From the cell containing the given text, extract its center point as (X, Y) coordinate. 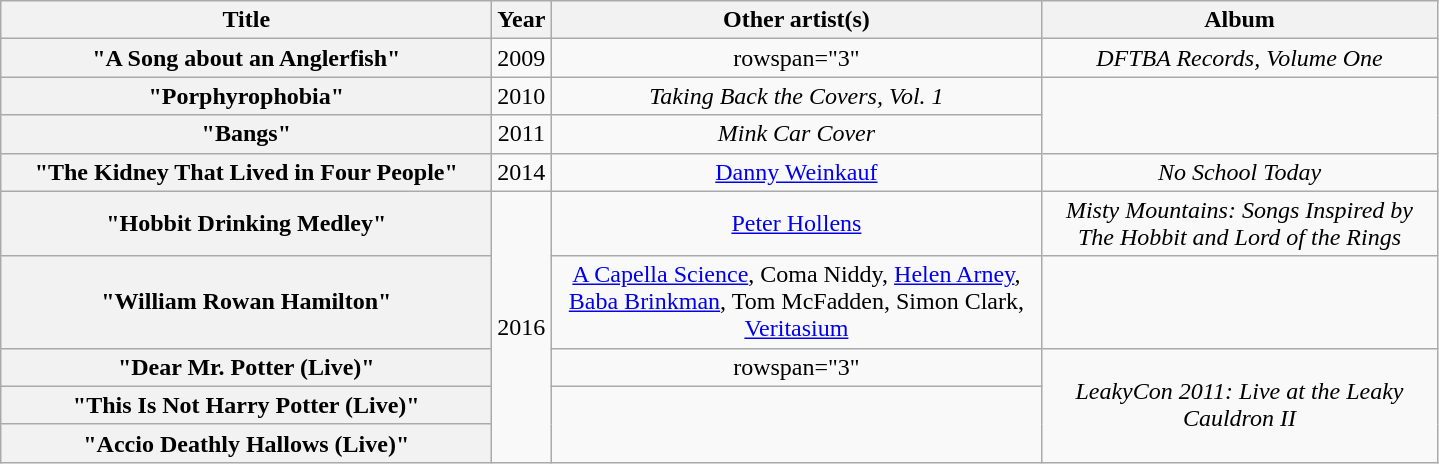
"Accio Deathly Hallows (Live)" (246, 443)
"William Rowan Hamilton" (246, 302)
"A Song about an Anglerfish" (246, 58)
DFTBA Records, Volume One (1240, 58)
"Dear Mr. Potter (Live)" (246, 367)
Danny Weinkauf (796, 172)
Taking Back the Covers, Vol. 1 (796, 96)
"Porphyrophobia" (246, 96)
Album (1240, 20)
A Capella Science, Coma Niddy, Helen Arney, Baba Brinkman, Tom McFadden, Simon Clark, Veritasium (796, 302)
Peter Hollens (796, 224)
"The Kidney That Lived in Four People" (246, 172)
2014 (522, 172)
Year (522, 20)
Mink Car Cover (796, 134)
"Hobbit Drinking Medley" (246, 224)
Other artist(s) (796, 20)
2011 (522, 134)
No School Today (1240, 172)
Misty Mountains: Songs Inspired by The Hobbit and Lord of the Rings (1240, 224)
Title (246, 20)
LeakyCon 2011: Live at the Leaky Cauldron II (1240, 405)
2010 (522, 96)
2016 (522, 326)
2009 (522, 58)
"Bangs" (246, 134)
"This Is Not Harry Potter (Live)" (246, 405)
